Extract the [x, y] coordinate from the center of the cell holding the provided text.  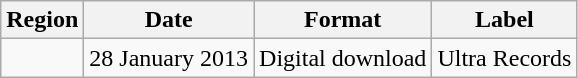
Region [42, 20]
Format [343, 20]
28 January 2013 [169, 58]
Date [169, 20]
Label [504, 20]
Ultra Records [504, 58]
Digital download [343, 58]
